Return the (x, y) coordinate for the center point of the cell that contains the specified text.  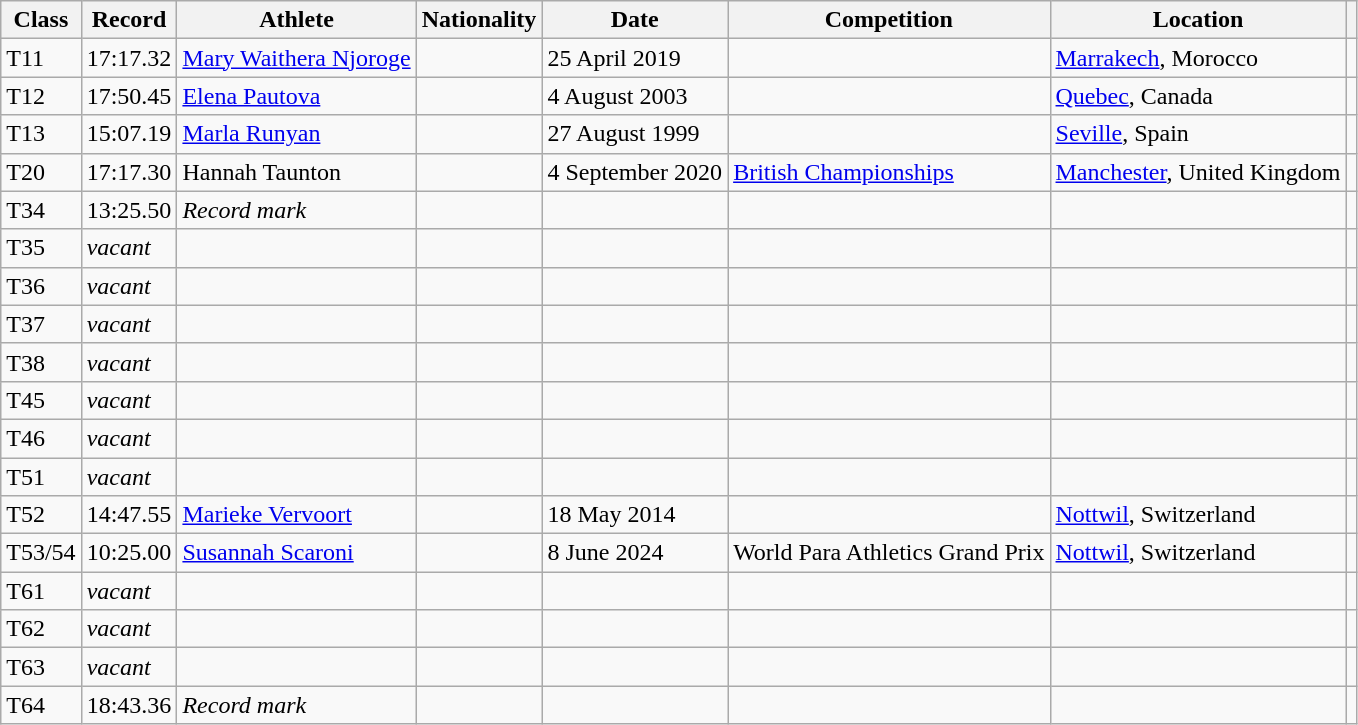
Athlete (296, 20)
15:07.19 (129, 134)
T51 (41, 477)
T64 (41, 705)
8 June 2024 (635, 553)
17:17.30 (129, 172)
17:17.32 (129, 58)
Hannah Taunton (296, 172)
13:25.50 (129, 210)
Susannah Scaroni (296, 553)
T13 (41, 134)
T20 (41, 172)
T53/54 (41, 553)
25 April 2019 (635, 58)
T36 (41, 286)
Manchester, United Kingdom (1198, 172)
Nationality (479, 20)
Location (1198, 20)
Seville, Spain (1198, 134)
Elena Pautova (296, 96)
T52 (41, 515)
Mary Waithera Njoroge (296, 58)
T38 (41, 362)
Record (129, 20)
T45 (41, 400)
18 May 2014 (635, 515)
T63 (41, 667)
British Championships (889, 172)
Date (635, 20)
T62 (41, 629)
Marrakech, Morocco (1198, 58)
T11 (41, 58)
27 August 1999 (635, 134)
Quebec, Canada (1198, 96)
Competition (889, 20)
10:25.00 (129, 553)
Class (41, 20)
T37 (41, 324)
17:50.45 (129, 96)
T34 (41, 210)
Marla Runyan (296, 134)
Marieke Vervoort (296, 515)
T12 (41, 96)
World Para Athletics Grand Prix (889, 553)
4 August 2003 (635, 96)
4 September 2020 (635, 172)
T61 (41, 591)
18:43.36 (129, 705)
T46 (41, 438)
14:47.55 (129, 515)
T35 (41, 248)
